Pinpoint the cell where the given text exists, returning its (x, y) midpoint coordinate. 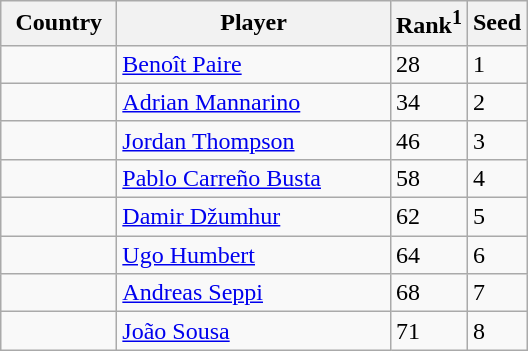
Pablo Carreño Busta (254, 178)
34 (428, 102)
71 (428, 331)
Player (254, 24)
7 (496, 293)
8 (496, 331)
Damir Džumhur (254, 217)
62 (428, 217)
28 (428, 64)
6 (496, 255)
4 (496, 178)
2 (496, 102)
Andreas Seppi (254, 293)
Seed (496, 24)
3 (496, 140)
Adrian Mannarino (254, 102)
Rank1 (428, 24)
Ugo Humbert (254, 255)
Country (59, 24)
Benoît Paire (254, 64)
46 (428, 140)
1 (496, 64)
João Sousa (254, 331)
5 (496, 217)
58 (428, 178)
Jordan Thompson (254, 140)
68 (428, 293)
64 (428, 255)
